Search for the cell housing the specified text and yield its (x, y) center coordinate. 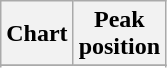
Chart (37, 34)
Peakposition (119, 34)
